Scan for the cell matching the given text and deliver its [x, y] coordinate at center. 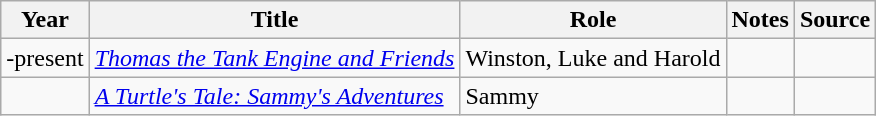
Winston, Luke and Harold [593, 58]
Role [593, 20]
A Turtle's Tale: Sammy's Adventures [274, 96]
Notes [760, 20]
Thomas the Tank Engine and Friends [274, 58]
Year [45, 20]
Sammy [593, 96]
-present [45, 58]
Source [834, 20]
Title [274, 20]
